Extract the [X, Y] coordinate from the center of the cell holding the provided text.  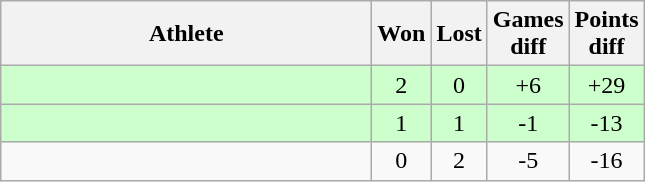
Gamesdiff [528, 34]
Won [402, 34]
Lost [459, 34]
-5 [528, 161]
-1 [528, 123]
Pointsdiff [606, 34]
+6 [528, 85]
+29 [606, 85]
Athlete [186, 34]
-16 [606, 161]
-13 [606, 123]
